Extract the (X, Y) coordinate from the center of the cell holding the provided text.  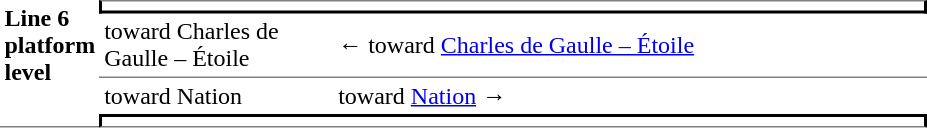
Line 6 platform level (50, 64)
toward Nation (217, 96)
toward Charles de Gaulle – Étoile (217, 46)
